Output the (x, y) coordinate of the center of the cell containing the given text.  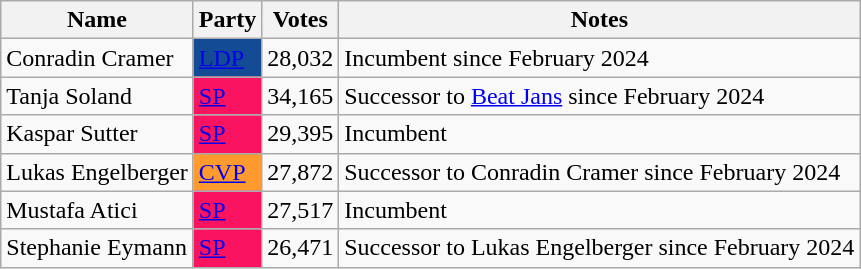
Incumbent since February 2024 (600, 58)
34,165 (300, 96)
Kaspar Sutter (98, 134)
Notes (600, 20)
Successor to Beat Jans since February 2024 (600, 96)
27,872 (300, 172)
Party (227, 20)
Mustafa Atici (98, 210)
Conradin Cramer (98, 58)
Votes (300, 20)
29,395 (300, 134)
Stephanie Eymann (98, 248)
Lukas Engelberger (98, 172)
Tanja Soland (98, 96)
26,471 (300, 248)
CVP (227, 172)
Successor to Conradin Cramer since February 2024 (600, 172)
Successor to Lukas Engelberger since February 2024 (600, 248)
27,517 (300, 210)
Name (98, 20)
28,032 (300, 58)
LDP (227, 58)
